From the cell containing the given text, extract its center point as (X, Y) coordinate. 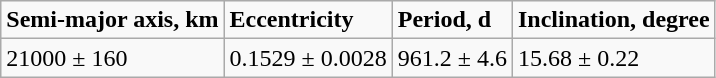
Inclination, degree (614, 20)
Period, d (452, 20)
21000 ± 160 (112, 58)
15.68 ± 0.22 (614, 58)
Semi-major axis, km (112, 20)
0.1529 ± 0.0028 (308, 58)
Eccentricity (308, 20)
961.2 ± 4.6 (452, 58)
